Locate the cell with the specified text and output its (X, Y) center coordinate. 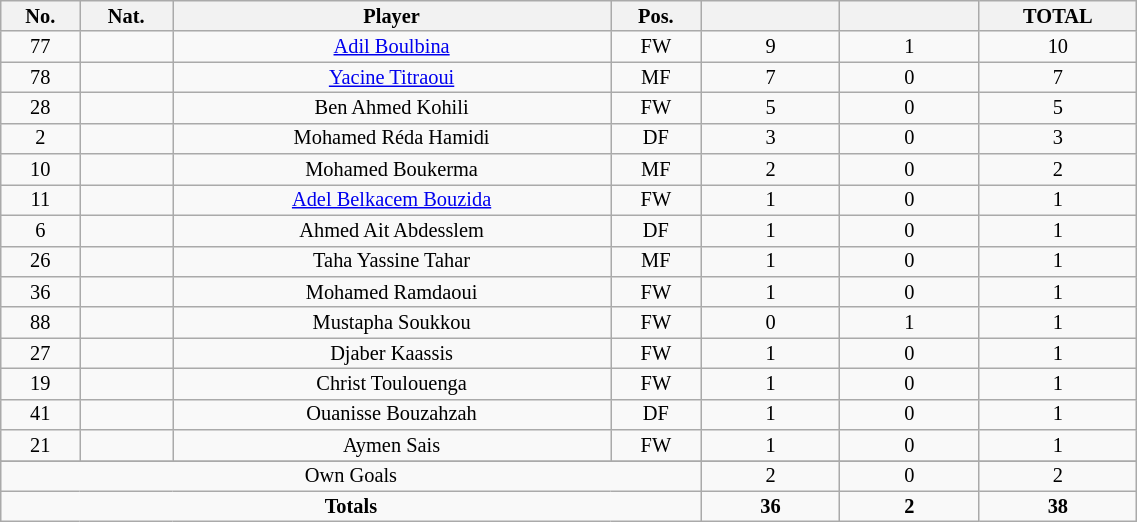
No. (40, 16)
11 (40, 200)
Adil Boulbina (392, 46)
26 (40, 262)
21 (40, 446)
Taha Yassine Tahar (392, 262)
Adel Belkacem Bouzida (392, 200)
38 (1058, 506)
Christ Toulouenga (392, 384)
6 (40, 230)
Mustapha Soukkou (392, 322)
Ahmed Ait Abdesslem (392, 230)
19 (40, 384)
78 (40, 78)
88 (40, 322)
41 (40, 414)
TOTAL (1058, 16)
27 (40, 354)
Own Goals (351, 476)
Totals (351, 506)
28 (40, 108)
Yacine Titraoui (392, 78)
Djaber Kaassis (392, 354)
Ben Ahmed Kohili (392, 108)
Ouanisse Bouzahzah (392, 414)
Mohamed Réda Hamidi (392, 138)
Mohamed Boukerma (392, 170)
Aymen Sais (392, 446)
9 (770, 46)
Mohamed Ramdaoui (392, 292)
77 (40, 46)
Player (392, 16)
Nat. (126, 16)
Pos. (656, 16)
